Determine the (X, Y) coordinate at the center of the cell enclosing the given text.  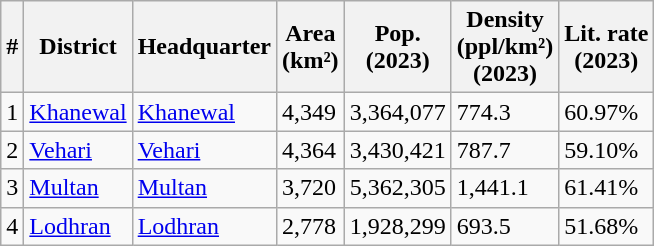
Pop.(2023) (398, 47)
60.97% (606, 112)
4 (12, 226)
1,928,299 (398, 226)
787.7 (505, 150)
61.41% (606, 188)
51.68% (606, 226)
2,778 (311, 226)
Lit. rate(2023) (606, 47)
1 (12, 112)
Headquarter (204, 47)
District (78, 47)
3,364,077 (398, 112)
5,362,305 (398, 188)
4,364 (311, 150)
Area(km²) (311, 47)
693.5 (505, 226)
Density(ppl/km²)(2023) (505, 47)
3 (12, 188)
59.10% (606, 150)
3,430,421 (398, 150)
2 (12, 150)
# (12, 47)
3,720 (311, 188)
774.3 (505, 112)
1,441.1 (505, 188)
4,349 (311, 112)
